Determine the [X, Y] coordinate at the center of the cell enclosing the given text.  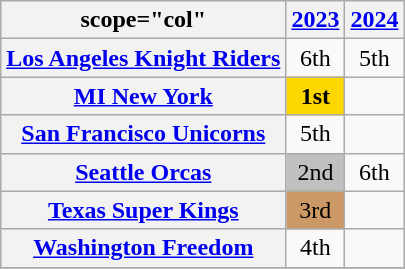
MI New York [144, 96]
San Francisco Unicorns [144, 134]
3rd [316, 210]
2023 [316, 20]
1st [316, 96]
2024 [374, 20]
Los Angeles Knight Riders [144, 58]
Texas Super Kings [144, 210]
Seattle Orcas [144, 172]
4th [316, 248]
2nd [316, 172]
Washington Freedom [144, 248]
scope="col" [144, 20]
